For the text-containing cell, return its midpoint in [X, Y] coordinate format. 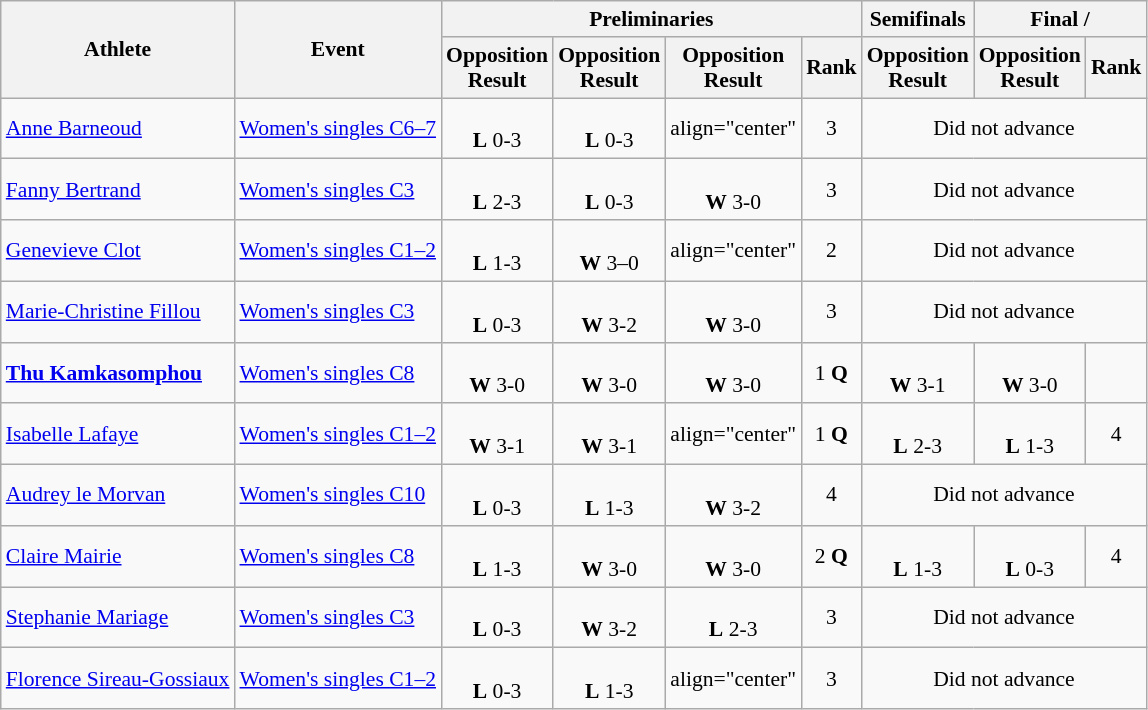
Fanny Bertrand [118, 190]
2 Q [832, 556]
W 3–0 [609, 250]
Thu Kamkasomphou [118, 372]
Women's singles C6–7 [338, 128]
Semifinals [918, 19]
Athlete [118, 50]
Preliminaries [652, 19]
Florence Sireau-Gossiaux [118, 678]
Marie-Christine Fillou [118, 312]
Women's singles C10 [338, 496]
Genevieve Clot [118, 250]
Event [338, 50]
Final / [1060, 19]
Audrey le Morvan [118, 496]
Anne Barneoud [118, 128]
2 [832, 250]
Isabelle Lafaye [118, 434]
Stephanie Mariage [118, 618]
Claire Mairie [118, 556]
